Detect which cell encompasses the target text, then output its (x, y) center coordinate. 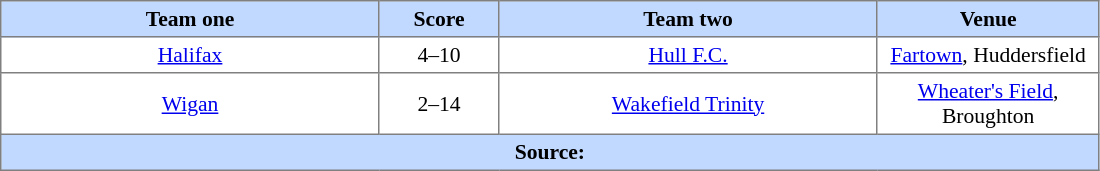
4–10 (439, 55)
Fartown, Huddersfield (988, 55)
Halifax (190, 55)
Source: (550, 152)
Wigan (190, 104)
Team two (688, 19)
Hull F.C. (688, 55)
Wheater's Field, Broughton (988, 104)
Team one (190, 19)
2–14 (439, 104)
Venue (988, 19)
Score (439, 19)
Wakefield Trinity (688, 104)
